Search for the cell housing the specified text and yield its (X, Y) center coordinate. 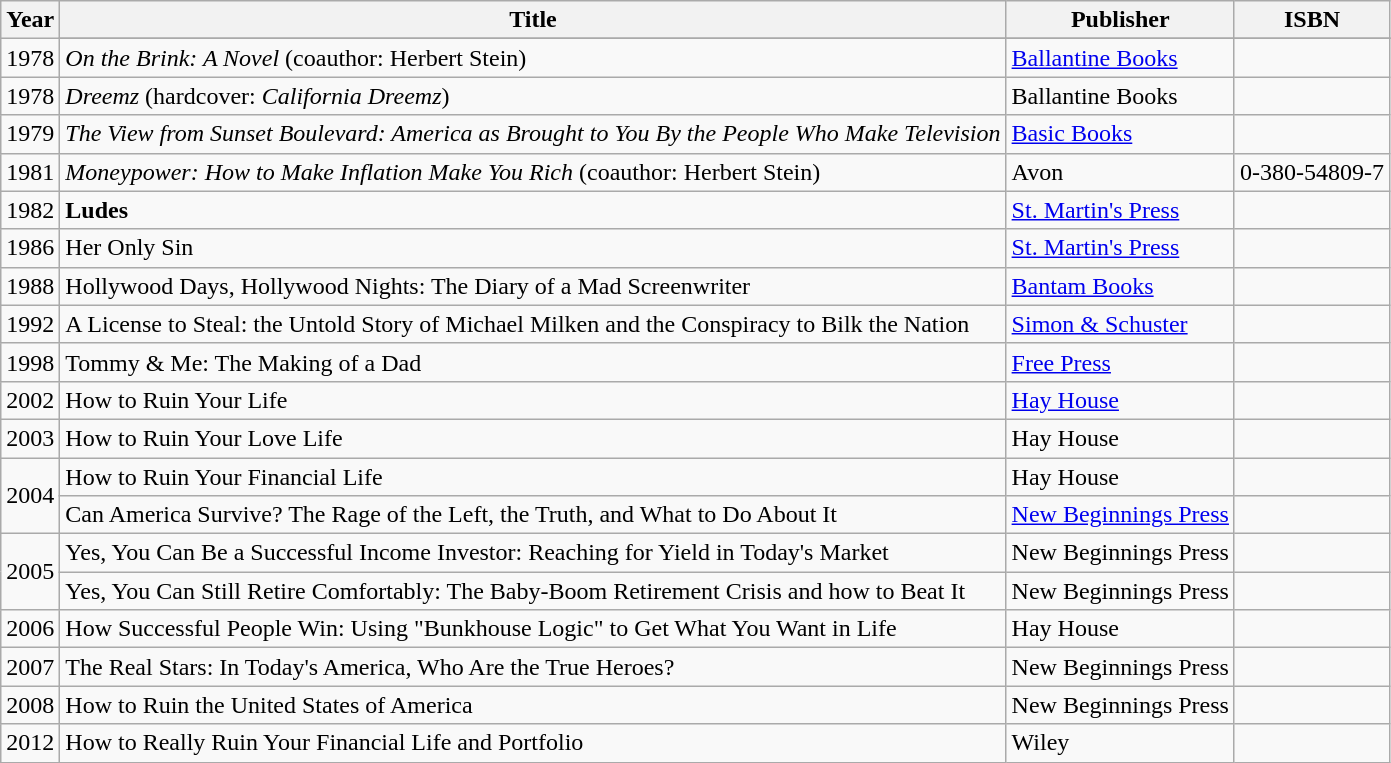
ISBN (1312, 20)
1992 (30, 324)
2006 (30, 629)
How to Really Ruin Your Financial Life and Portfolio (533, 743)
Basic Books (1120, 134)
Publisher (1120, 20)
2004 (30, 496)
0-380-54809-7 (1312, 172)
1998 (30, 362)
Bantam Books (1120, 286)
Yes, You Can Be a Successful Income Investor: Reaching for Yield in Today's Market (533, 553)
1986 (30, 248)
2005 (30, 572)
Dreemz (hardcover: California Dreemz) (533, 96)
Ludes (533, 210)
Avon (1120, 172)
How to Ruin the United States of America (533, 705)
The View from Sunset Boulevard: America as Brought to You By the People Who Make Television (533, 134)
2007 (30, 667)
Free Press (1120, 362)
2012 (30, 743)
Title (533, 20)
Simon & Schuster (1120, 324)
How to Ruin Your Financial Life (533, 477)
Hollywood Days, Hollywood Nights: The Diary of a Mad Screenwriter (533, 286)
1988 (30, 286)
The Real Stars: In Today's America, Who Are the True Heroes? (533, 667)
1979 (30, 134)
Yes, You Can Still Retire Comfortably: The Baby-Boom Retirement Crisis and how to Beat It (533, 591)
Moneypower: How to Make Inflation Make You Rich (coauthor: Herbert Stein) (533, 172)
How to Ruin Your Love Life (533, 438)
How Successful People Win: Using "Bunkhouse Logic" to Get What You Want in Life (533, 629)
2008 (30, 705)
Can America Survive? The Rage of the Left, the Truth, and What to Do About It (533, 515)
Wiley (1120, 743)
Year (30, 20)
How to Ruin Your Life (533, 400)
Her Only Sin (533, 248)
On the Brink: A Novel (coauthor: Herbert Stein) (533, 58)
1982 (30, 210)
2003 (30, 438)
A License to Steal: the Untold Story of Michael Milken and the Conspiracy to Bilk the Nation (533, 324)
2002 (30, 400)
Tommy & Me: The Making of a Dad (533, 362)
1981 (30, 172)
